Output the (x, y) coordinate of the center of the cell containing the given text.  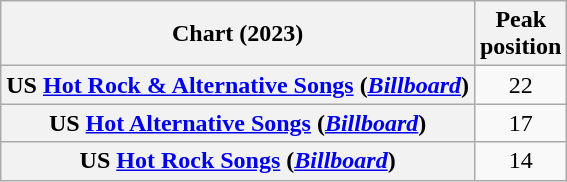
US Hot Alternative Songs (Billboard) (238, 123)
22 (520, 85)
17 (520, 123)
US Hot Rock Songs (Billboard) (238, 161)
US Hot Rock & Alternative Songs (Billboard) (238, 85)
14 (520, 161)
Chart (2023) (238, 34)
Peakposition (520, 34)
